Identify which cell holds the provided text, then report its [X, Y] central coordinate. 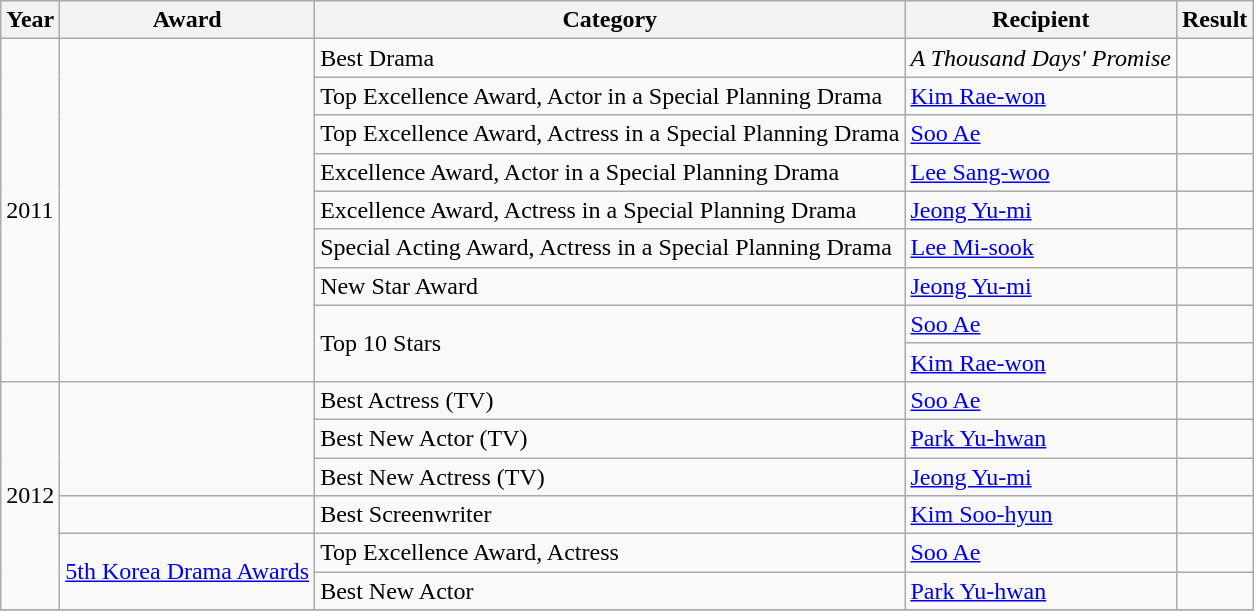
Best New Actress (TV) [610, 477]
Top Excellence Award, Actor in a Special Planning Drama [610, 96]
Award [188, 20]
Category [610, 20]
Best New Actor [610, 591]
A Thousand Days' Promise [1041, 58]
Kim Soo-hyun [1041, 515]
Year [30, 20]
Best Screenwriter [610, 515]
Result [1214, 20]
2011 [30, 210]
Top 10 Stars [610, 343]
5th Korea Drama Awards [188, 572]
Lee Mi-sook [1041, 248]
Special Acting Award, Actress in a Special Planning Drama [610, 248]
Best Drama [610, 58]
Top Excellence Award, Actress in a Special Planning Drama [610, 134]
Top Excellence Award, Actress [610, 553]
2012 [30, 495]
Excellence Award, Actor in a Special Planning Drama [610, 172]
Recipient [1041, 20]
New Star Award [610, 286]
Best Actress (TV) [610, 400]
Best New Actor (TV) [610, 438]
Excellence Award, Actress in a Special Planning Drama [610, 210]
Lee Sang-woo [1041, 172]
